Output the (X, Y) coordinate of the center of the cell containing the given text.  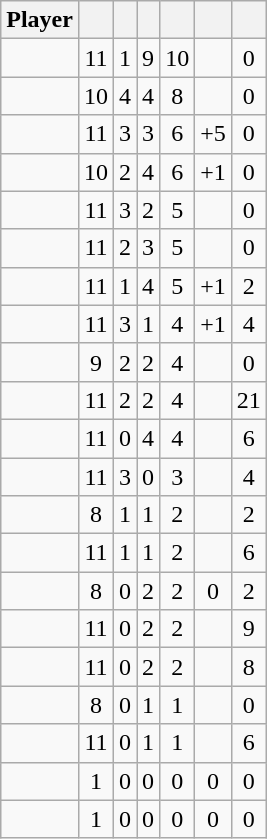
21 (248, 400)
Player (40, 20)
+5 (214, 134)
